Find where the given text appears and provide that cell's center as [x, y] coordinate. 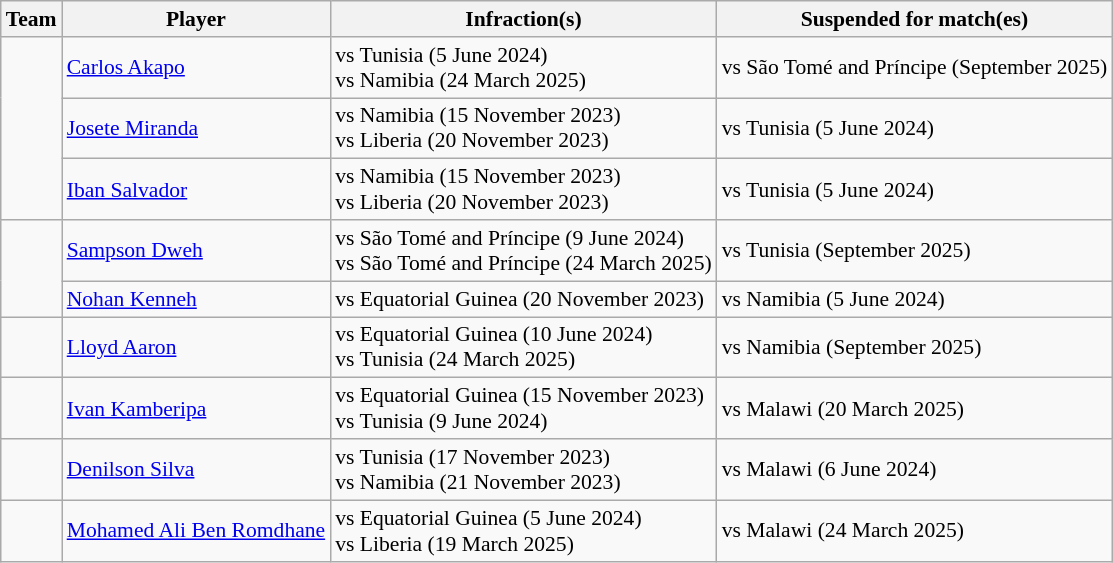
Infraction(s) [524, 19]
vs Namibia (September 2025) [915, 348]
Carlos Akapo [196, 68]
vs Namibia (5 June 2024) [915, 299]
Lloyd Aaron [196, 348]
vs Equatorial Guinea (20 November 2023) [524, 299]
Denilson Silva [196, 470]
Suspended for match(es) [915, 19]
vs Tunisia (17 November 2023) vs Namibia (21 November 2023) [524, 470]
Josete Miranda [196, 128]
vs Equatorial Guinea (15 November 2023) vs Tunisia (9 June 2024) [524, 408]
Sampson Dweh [196, 250]
vs Tunisia (5 June 2024) vs Namibia (24 March 2025) [524, 68]
Nohan Kenneh [196, 299]
vs Tunisia (September 2025) [915, 250]
vs Malawi (20 March 2025) [915, 408]
Mohamed Ali Ben Romdhane [196, 530]
Ivan Kamberipa [196, 408]
Player [196, 19]
vs Equatorial Guinea (10 June 2024) vs Tunisia (24 March 2025) [524, 348]
vs Equatorial Guinea (5 June 2024) vs Liberia (19 March 2025) [524, 530]
vs São Tomé and Príncipe (9 June 2024) vs São Tomé and Príncipe (24 March 2025) [524, 250]
vs Malawi (6 June 2024) [915, 470]
Team [32, 19]
Iban Salvador [196, 190]
vs Malawi (24 March 2025) [915, 530]
vs São Tomé and Príncipe (September 2025) [915, 68]
